Search for the cell housing the specified text and yield its [X, Y] center coordinate. 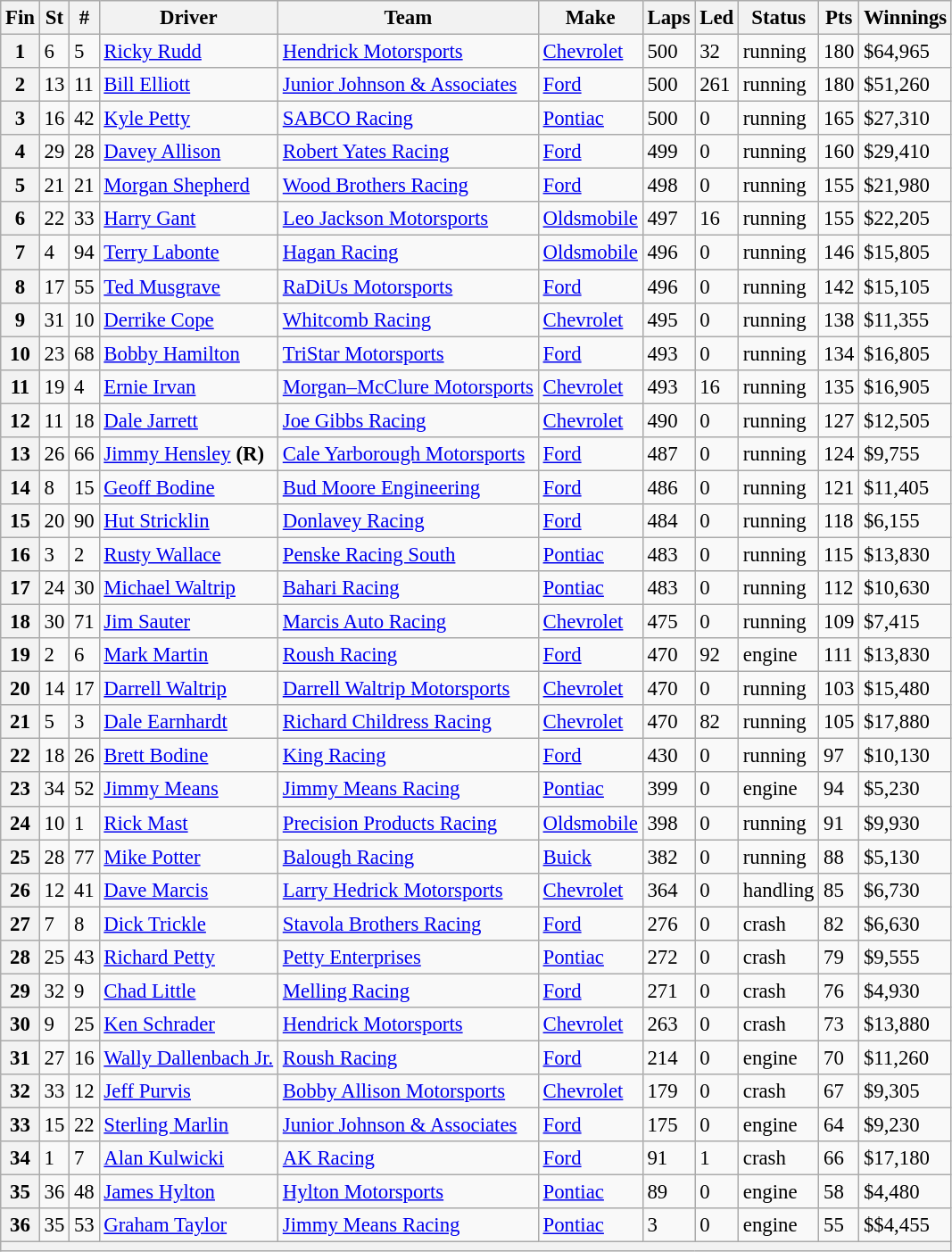
$$4,455 [906, 1225]
Larry Hedrick Motorsports [408, 890]
Ernie Irvan [188, 386]
$51,260 [906, 85]
handling [778, 890]
487 [669, 454]
85 [839, 890]
$10,630 [906, 588]
Hylton Motorsports [408, 1192]
Laps [669, 18]
Robert Yates Racing [408, 152]
89 [669, 1192]
Davey Allison [188, 152]
Team [408, 18]
$13,880 [906, 1024]
Mark Martin [188, 655]
# [84, 18]
Petty Enterprises [408, 958]
Status [778, 18]
$9,555 [906, 958]
52 [84, 790]
Alan Kulwicki [188, 1158]
Dale Jarrett [188, 420]
Sterling Marlin [188, 1125]
Fin [21, 18]
486 [669, 487]
43 [84, 958]
James Hylton [188, 1192]
271 [669, 991]
111 [839, 655]
Stavola Brothers Racing [408, 924]
Wood Brothers Racing [408, 186]
175 [669, 1125]
Bahari Racing [408, 588]
Buick [591, 857]
$6,730 [906, 890]
Bobby Hamilton [188, 353]
105 [839, 722]
$15,105 [906, 286]
Jimmy Means [188, 790]
$17,180 [906, 1158]
71 [84, 622]
Jim Sauter [188, 622]
48 [84, 1192]
$9,305 [906, 1091]
430 [669, 756]
41 [84, 890]
64 [839, 1125]
497 [669, 219]
Bobby Allison Motorsports [408, 1091]
142 [839, 286]
272 [669, 958]
97 [839, 756]
214 [669, 1057]
Chad Little [188, 991]
Terry Labonte [188, 253]
70 [839, 1057]
115 [839, 554]
Cale Yarborough Motorsports [408, 454]
$6,630 [906, 924]
AK Racing [408, 1158]
Pts [839, 18]
112 [839, 588]
67 [839, 1091]
$64,965 [906, 52]
$10,130 [906, 756]
121 [839, 487]
Morgan Shepherd [188, 186]
Bill Elliott [188, 85]
Ken Schrader [188, 1024]
Rick Mast [188, 823]
484 [669, 521]
398 [669, 823]
$16,905 [906, 386]
$5,230 [906, 790]
Bud Moore Engineering [408, 487]
Darrell Waltrip Motorsports [408, 689]
$11,260 [906, 1057]
58 [839, 1192]
90 [84, 521]
Hut Stricklin [188, 521]
Brett Bodine [188, 756]
Precision Products Racing [408, 823]
276 [669, 924]
$12,505 [906, 420]
118 [839, 521]
$4,480 [906, 1192]
$11,355 [906, 319]
124 [839, 454]
79 [839, 958]
$16,805 [906, 353]
$9,755 [906, 454]
Marcis Auto Racing [408, 622]
Wally Dallenbach Jr. [188, 1057]
$11,405 [906, 487]
475 [669, 622]
73 [839, 1024]
53 [84, 1225]
Dick Trickle [188, 924]
$29,410 [906, 152]
Whitcomb Racing [408, 319]
Jimmy Hensley (R) [188, 454]
160 [839, 152]
$7,415 [906, 622]
138 [839, 319]
Kyle Petty [188, 119]
SABCO Racing [408, 119]
Driver [188, 18]
Balough Racing [408, 857]
399 [669, 790]
109 [839, 622]
RaDiUs Motorsports [408, 286]
Penske Racing South [408, 554]
Led [717, 18]
263 [669, 1024]
$5,130 [906, 857]
$15,480 [906, 689]
103 [839, 689]
498 [669, 186]
St [54, 18]
$15,805 [906, 253]
165 [839, 119]
Derrike Cope [188, 319]
88 [839, 857]
Winnings [906, 18]
76 [839, 991]
Graham Taylor [188, 1225]
$21,980 [906, 186]
Rusty Wallace [188, 554]
490 [669, 420]
42 [84, 119]
68 [84, 353]
Melling Racing [408, 991]
Ted Musgrave [188, 286]
King Racing [408, 756]
$4,930 [906, 991]
135 [839, 386]
Make [591, 18]
Dale Earnhardt [188, 722]
134 [839, 353]
Michael Waltrip [188, 588]
TriStar Motorsports [408, 353]
Donlavey Racing [408, 521]
Jeff Purvis [188, 1091]
Morgan–McClure Motorsports [408, 386]
499 [669, 152]
364 [669, 890]
Darrell Waltrip [188, 689]
Richard Petty [188, 958]
Hagan Racing [408, 253]
Joe Gibbs Racing [408, 420]
495 [669, 319]
Leo Jackson Motorsports [408, 219]
77 [84, 857]
Harry Gant [188, 219]
Ricky Rudd [188, 52]
261 [717, 85]
$22,205 [906, 219]
$9,230 [906, 1125]
146 [839, 253]
$17,880 [906, 722]
Mike Potter [188, 857]
$9,930 [906, 823]
179 [669, 1091]
$6,155 [906, 521]
$27,310 [906, 119]
92 [717, 655]
Dave Marcis [188, 890]
382 [669, 857]
Richard Childress Racing [408, 722]
Geoff Bodine [188, 487]
127 [839, 420]
